Provide the [X, Y] coordinate of the cell's center where the given text is located.  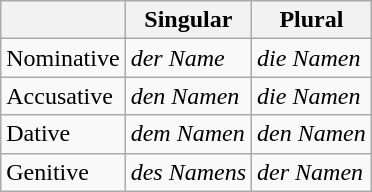
Genitive [63, 172]
Dative [63, 134]
Nominative [63, 58]
Accusative [63, 96]
der Name [188, 58]
des Namens [188, 172]
Singular [188, 20]
Plural [312, 20]
der Namen [312, 172]
dem Namen [188, 134]
